Locate the cell with the specified text and output its [X, Y] center coordinate. 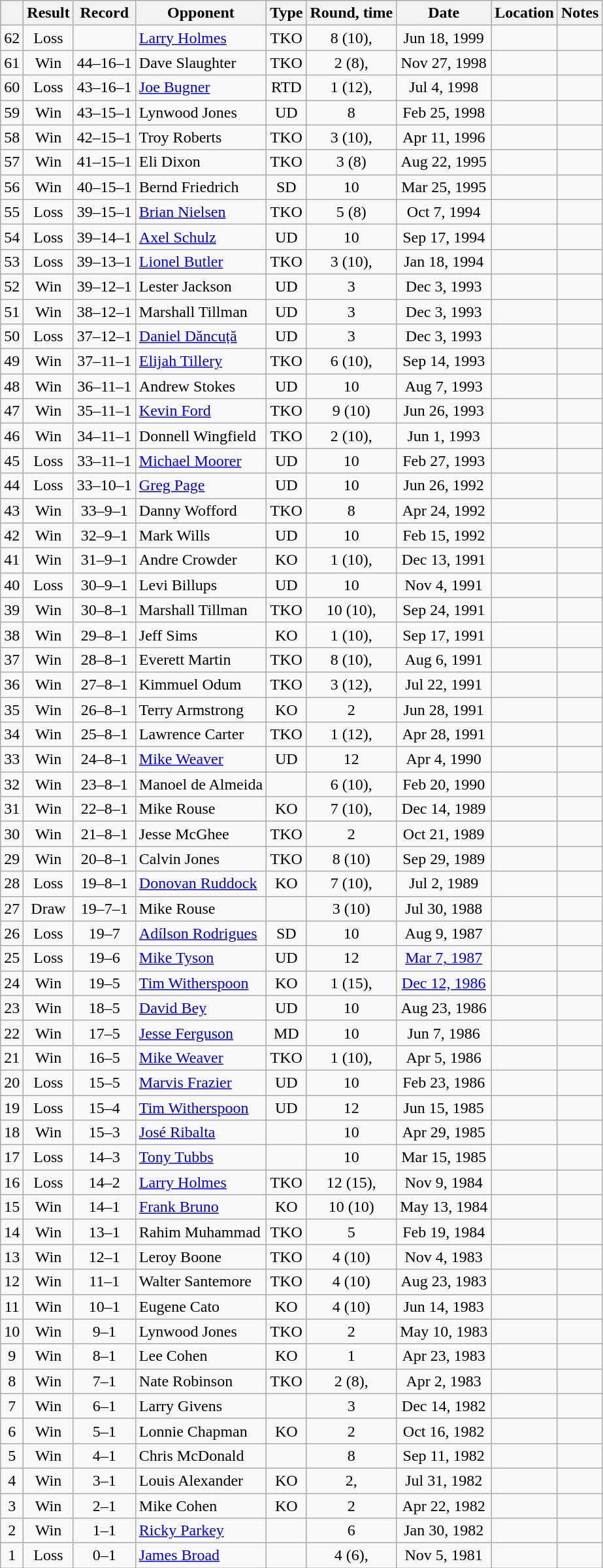
2 (10), [351, 436]
Aug 23, 1986 [444, 1008]
32 [12, 784]
17–5 [105, 1033]
Eli Dixon [201, 162]
20 [12, 1082]
43–15–1 [105, 112]
5 (8) [351, 212]
35 [12, 709]
21–8–1 [105, 834]
3 (12), [351, 684]
14 [12, 1232]
19–7–1 [105, 909]
Dec 12, 1986 [444, 983]
29 [12, 859]
Feb 27, 1993 [444, 461]
Greg Page [201, 486]
14–2 [105, 1182]
31–9–1 [105, 560]
13–1 [105, 1232]
Dec 13, 1991 [444, 560]
Louis Alexander [201, 1480]
38–12–1 [105, 312]
26–8–1 [105, 709]
25 [12, 958]
9 [12, 1356]
Feb 15, 1992 [444, 535]
3 (8) [351, 162]
Sep 14, 1993 [444, 361]
Apr 29, 1985 [444, 1133]
Chris McDonald [201, 1456]
Nov 9, 1984 [444, 1182]
Jan 30, 1982 [444, 1531]
Jun 7, 1986 [444, 1033]
28–8–1 [105, 659]
Apr 28, 1991 [444, 735]
32–9–1 [105, 535]
Jul 31, 1982 [444, 1480]
18 [12, 1133]
19–5 [105, 983]
23 [12, 1008]
19 [12, 1108]
39–15–1 [105, 212]
30–8–1 [105, 610]
Brian Nielsen [201, 212]
Dave Slaughter [201, 63]
Axel Schulz [201, 237]
11 [12, 1307]
4 (6), [351, 1556]
Danny Wofford [201, 510]
Apr 24, 1992 [444, 510]
10 (10) [351, 1207]
39–13–1 [105, 261]
27 [12, 909]
Jul 30, 1988 [444, 909]
Frank Bruno [201, 1207]
Nov 27, 1998 [444, 63]
28 [12, 884]
Mar 7, 1987 [444, 958]
29–8–1 [105, 635]
Nov 4, 1991 [444, 585]
Date [444, 13]
Apr 5, 1986 [444, 1058]
Jun 26, 1992 [444, 486]
33–9–1 [105, 510]
Sep 29, 1989 [444, 859]
26 [12, 933]
51 [12, 312]
Lionel Butler [201, 261]
62 [12, 38]
8 (10) [351, 859]
Walter Santemore [201, 1282]
52 [12, 286]
Sep 17, 1991 [444, 635]
53 [12, 261]
David Bey [201, 1008]
Terry Armstrong [201, 709]
38 [12, 635]
Sep 24, 1991 [444, 610]
39 [12, 610]
Levi Billups [201, 585]
Aug 6, 1991 [444, 659]
47 [12, 411]
Notes [579, 13]
57 [12, 162]
14–3 [105, 1158]
44–16–1 [105, 63]
49 [12, 361]
Bernd Friedrich [201, 187]
22–8–1 [105, 809]
Mike Tyson [201, 958]
30 [12, 834]
Michael Moorer [201, 461]
56 [12, 187]
12–1 [105, 1257]
Elijah Tillery [201, 361]
Feb 23, 1986 [444, 1082]
60 [12, 88]
Lonnie Chapman [201, 1431]
Joe Bugner [201, 88]
18–5 [105, 1008]
59 [12, 112]
May 10, 1983 [444, 1331]
36–11–1 [105, 386]
Nate Robinson [201, 1381]
16 [12, 1182]
Tony Tubbs [201, 1158]
Daniel Dăncuță [201, 337]
40 [12, 585]
Record [105, 13]
Jesse McGhee [201, 834]
Calvin Jones [201, 859]
21 [12, 1058]
Draw [48, 909]
31 [12, 809]
Jul 4, 1998 [444, 88]
50 [12, 337]
2, [351, 1480]
37–11–1 [105, 361]
11–1 [105, 1282]
Aug 23, 1983 [444, 1282]
30–9–1 [105, 585]
1 (15), [351, 983]
19–7 [105, 933]
13 [12, 1257]
Mike Cohen [201, 1505]
0–1 [105, 1556]
Round, time [351, 13]
Nov 4, 1983 [444, 1257]
Lawrence Carter [201, 735]
33–11–1 [105, 461]
43–16–1 [105, 88]
Apr 4, 1990 [444, 759]
Oct 7, 1994 [444, 212]
Kimmuel Odum [201, 684]
Jun 1, 1993 [444, 436]
40–15–1 [105, 187]
MD [286, 1033]
44 [12, 486]
Dec 14, 1982 [444, 1406]
27–8–1 [105, 684]
3 (10) [351, 909]
9–1 [105, 1331]
Ricky Parkey [201, 1531]
Aug 9, 1987 [444, 933]
25–8–1 [105, 735]
24–8–1 [105, 759]
19–6 [105, 958]
15 [12, 1207]
Apr 22, 1982 [444, 1505]
1–1 [105, 1531]
14–1 [105, 1207]
Opponent [201, 13]
Rahim Muhammad [201, 1232]
Oct 16, 1982 [444, 1431]
19–8–1 [105, 884]
46 [12, 436]
Result [48, 13]
33 [12, 759]
Donovan Ruddock [201, 884]
Adílson Rodrigues [201, 933]
Type [286, 13]
Troy Roberts [201, 137]
17 [12, 1158]
Feb 19, 1984 [444, 1232]
Sep 11, 1982 [444, 1456]
Manoel de Almeida [201, 784]
Nov 5, 1981 [444, 1556]
Jesse Ferguson [201, 1033]
Apr 2, 1983 [444, 1381]
Jun 26, 1993 [444, 411]
Aug 22, 1995 [444, 162]
Mar 15, 1985 [444, 1158]
RTD [286, 88]
23–8–1 [105, 784]
Location [525, 13]
39–12–1 [105, 286]
7 [12, 1406]
15–4 [105, 1108]
24 [12, 983]
41 [12, 560]
Mar 25, 1995 [444, 187]
54 [12, 237]
May 13, 1984 [444, 1207]
20–8–1 [105, 859]
Apr 11, 1996 [444, 137]
Lee Cohen [201, 1356]
33–10–1 [105, 486]
Feb 25, 1998 [444, 112]
Jan 18, 1994 [444, 261]
22 [12, 1033]
Jun 18, 1999 [444, 38]
42–15–1 [105, 137]
41–15–1 [105, 162]
Apr 23, 1983 [444, 1356]
Mark Wills [201, 535]
Leroy Boone [201, 1257]
15–5 [105, 1082]
39–14–1 [105, 237]
Kevin Ford [201, 411]
37 [12, 659]
Jeff Sims [201, 635]
Aug 7, 1993 [444, 386]
34 [12, 735]
37–12–1 [105, 337]
58 [12, 137]
Marvis Frazier [201, 1082]
Andre Crowder [201, 560]
Larry Givens [201, 1406]
Jun 14, 1983 [444, 1307]
Andrew Stokes [201, 386]
45 [12, 461]
José Ribalta [201, 1133]
Donnell Wingfield [201, 436]
15–3 [105, 1133]
Jul 2, 1989 [444, 884]
42 [12, 535]
12 (15), [351, 1182]
Jul 22, 1991 [444, 684]
9 (10) [351, 411]
16–5 [105, 1058]
Jun 15, 1985 [444, 1108]
61 [12, 63]
Feb 20, 1990 [444, 784]
48 [12, 386]
43 [12, 510]
35–11–1 [105, 411]
6–1 [105, 1406]
8–1 [105, 1356]
4–1 [105, 1456]
3–1 [105, 1480]
55 [12, 212]
Everett Martin [201, 659]
James Broad [201, 1556]
Jun 28, 1991 [444, 709]
Eugene Cato [201, 1307]
Sep 17, 1994 [444, 237]
36 [12, 684]
Lester Jackson [201, 286]
Oct 21, 1989 [444, 834]
2–1 [105, 1505]
7–1 [105, 1381]
34–11–1 [105, 436]
4 [12, 1480]
10–1 [105, 1307]
5–1 [105, 1431]
10 (10), [351, 610]
Dec 14, 1989 [444, 809]
